Search for the cell housing the specified text and yield its (x, y) center coordinate. 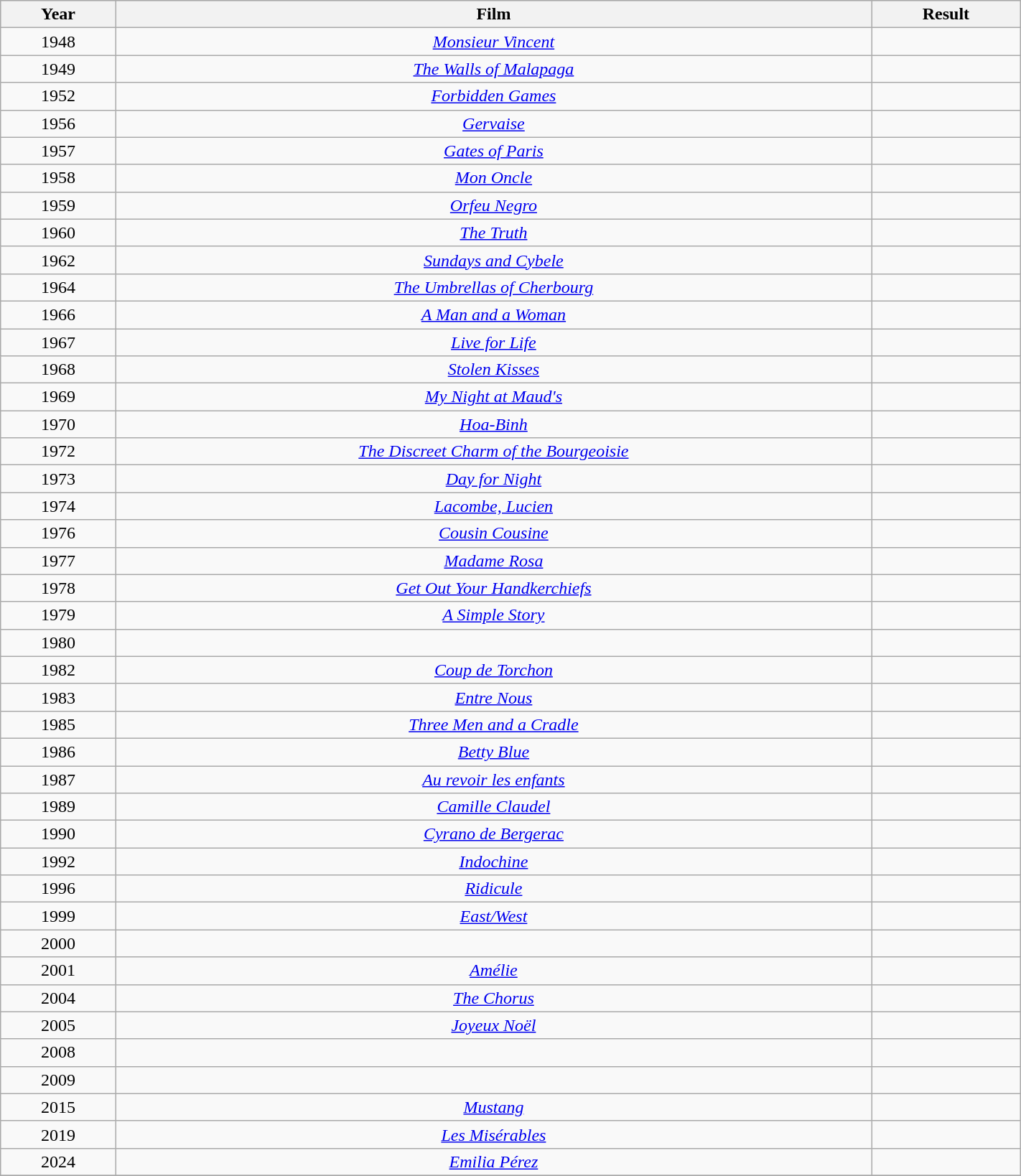
Hoa-Binh (493, 424)
1967 (58, 342)
1977 (58, 561)
The Walls of Malapaga (493, 69)
1969 (58, 397)
1956 (58, 123)
1957 (58, 151)
Cousin Cousine (493, 533)
1979 (58, 615)
Au revoir les enfants (493, 779)
2000 (58, 943)
Forbidden Games (493, 96)
1985 (58, 724)
Indochine (493, 862)
1992 (58, 862)
Amélie (493, 971)
Sundays and Cybele (493, 260)
Mon Oncle (493, 178)
1983 (58, 697)
1952 (58, 96)
1996 (58, 889)
Live for Life (493, 342)
Coup de Torchon (493, 670)
1982 (58, 670)
1959 (58, 205)
1966 (58, 314)
Ridicule (493, 889)
Orfeu Negro (493, 205)
2015 (58, 1107)
2001 (58, 971)
Madame Rosa (493, 561)
Three Men and a Cradle (493, 724)
The Discreet Charm of the Bourgeoisie (493, 452)
Stolen Kisses (493, 370)
The Umbrellas of Cherbourg (493, 287)
Emilia Pérez (493, 1162)
1974 (58, 506)
Joyeux Noël (493, 1025)
The Truth (493, 233)
A Simple Story (493, 615)
The Chorus (493, 998)
Entre Nous (493, 697)
1968 (58, 370)
A Man and a Woman (493, 314)
Lacombe, Lucien (493, 506)
Gates of Paris (493, 151)
2024 (58, 1162)
1958 (58, 178)
Monsieur Vincent (493, 42)
1970 (58, 424)
1978 (58, 588)
1989 (58, 807)
1976 (58, 533)
Betty Blue (493, 752)
1949 (58, 69)
1964 (58, 287)
1990 (58, 834)
1987 (58, 779)
1960 (58, 233)
2019 (58, 1134)
2004 (58, 998)
Get Out Your Handkerchiefs (493, 588)
Year (58, 14)
Gervaise (493, 123)
2005 (58, 1025)
1962 (58, 260)
1980 (58, 643)
2009 (58, 1080)
1999 (58, 916)
Mustang (493, 1107)
Result (946, 14)
My Night at Maud's (493, 397)
Les Misérables (493, 1134)
Film (493, 14)
Day for Night (493, 479)
1972 (58, 452)
2008 (58, 1053)
East/West (493, 916)
1973 (58, 479)
1986 (58, 752)
1948 (58, 42)
Camille Claudel (493, 807)
Cyrano de Bergerac (493, 834)
